Return the [X, Y] coordinate for the center point of the cell that contains the specified text.  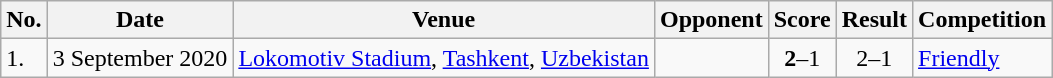
Venue [444, 20]
No. [24, 20]
Result [874, 20]
Score [802, 20]
Competition [982, 20]
Opponent [711, 20]
Lokomotiv Stadium, Tashkent, Uzbekistan [444, 58]
Date [140, 20]
3 September 2020 [140, 58]
1. [24, 58]
Friendly [982, 58]
